Extract the (x, y) coordinate from the center of the cell holding the provided text.  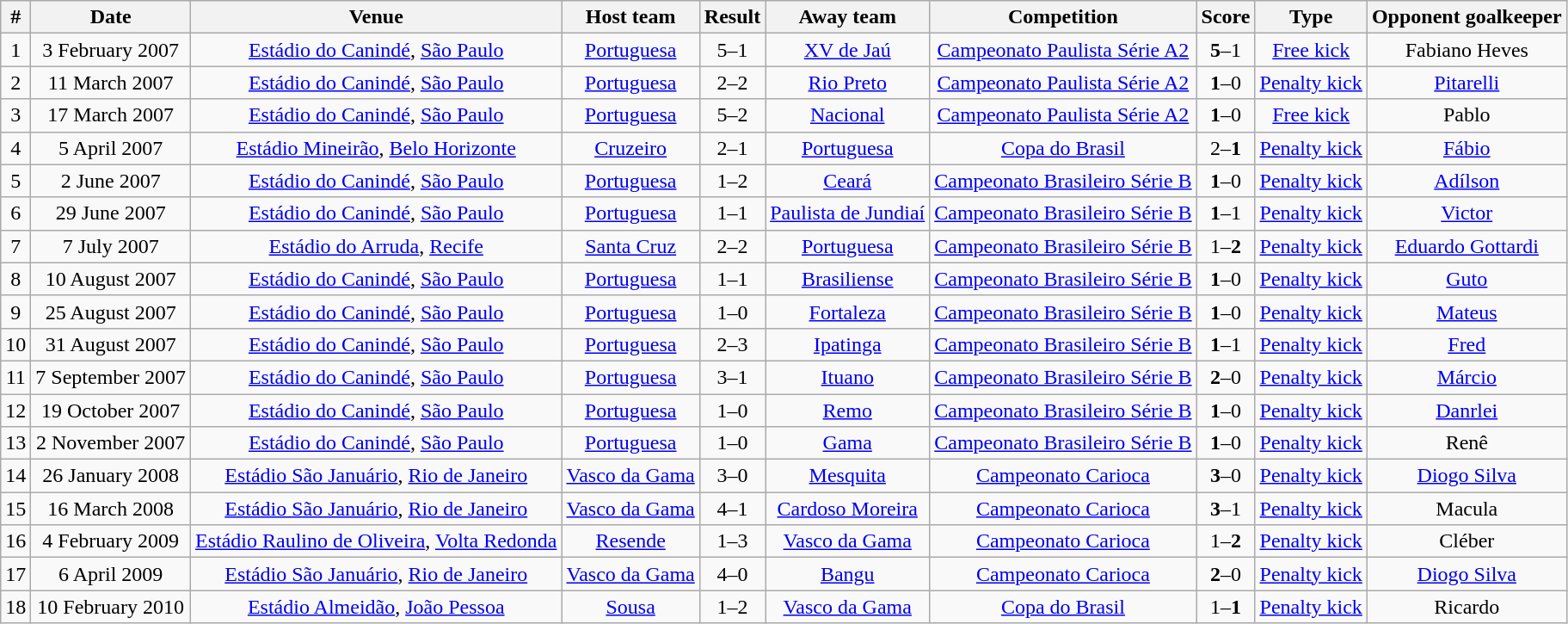
Victor (1467, 213)
6 (15, 213)
10 February 2010 (111, 607)
Márcio (1467, 377)
17 (15, 574)
10 August 2007 (111, 279)
Away team (848, 17)
Macula (1467, 509)
7 September 2007 (111, 377)
Nacional (848, 115)
4–1 (732, 509)
17 March 2007 (111, 115)
2 June 2007 (111, 181)
Estádio Raulino de Oliveira, Volta Redonda (377, 541)
18 (15, 607)
26 January 2008 (111, 476)
31 August 2007 (111, 344)
Remo (848, 411)
5–2 (732, 115)
6 April 2009 (111, 574)
Cardoso Moreira (848, 509)
Fred (1467, 344)
# (15, 17)
Eduardo Gottardi (1467, 246)
4–0 (732, 574)
7 (15, 246)
Brasiliense (848, 279)
Sousa (630, 607)
Resende (630, 541)
Ceará (848, 181)
Cléber (1467, 541)
Host team (630, 17)
XV de Jaú (848, 50)
Score (1226, 17)
Fortaleza (848, 312)
14 (15, 476)
Competition (1063, 17)
19 October 2007 (111, 411)
25 August 2007 (111, 312)
3 (15, 115)
Ituano (848, 377)
Cruzeiro (630, 148)
Santa Cruz (630, 246)
1–3 (732, 541)
Opponent goalkeeper (1467, 17)
Danrlei (1467, 411)
Fábio (1467, 148)
1 (15, 50)
10 (15, 344)
Guto (1467, 279)
13 (15, 443)
Rio Preto (848, 83)
11 (15, 377)
2 (15, 83)
Bangu (848, 574)
Mateus (1467, 312)
4 February 2009 (111, 541)
5 (15, 181)
8 (15, 279)
Estádio Almeidão, João Pessoa (377, 607)
2–3 (732, 344)
5 April 2007 (111, 148)
Type (1311, 17)
Result (732, 17)
16 March 2008 (111, 509)
9 (15, 312)
Gama (848, 443)
Venue (377, 17)
2 November 2007 (111, 443)
11 March 2007 (111, 83)
Date (111, 17)
29 June 2007 (111, 213)
Fabiano Heves (1467, 50)
16 (15, 541)
Ipatinga (848, 344)
Ricardo (1467, 607)
Renê (1467, 443)
Adílson (1467, 181)
Pitarelli (1467, 83)
Estádio do Arruda, Recife (377, 246)
Paulista de Jundiaí (848, 213)
7 July 2007 (111, 246)
3 February 2007 (111, 50)
4 (15, 148)
Mesquita (848, 476)
15 (15, 509)
Estádio Mineirão, Belo Horizonte (377, 148)
Pablo (1467, 115)
12 (15, 411)
